Capture the cell that displays the provided text and extract its (X, Y) central coordinate. 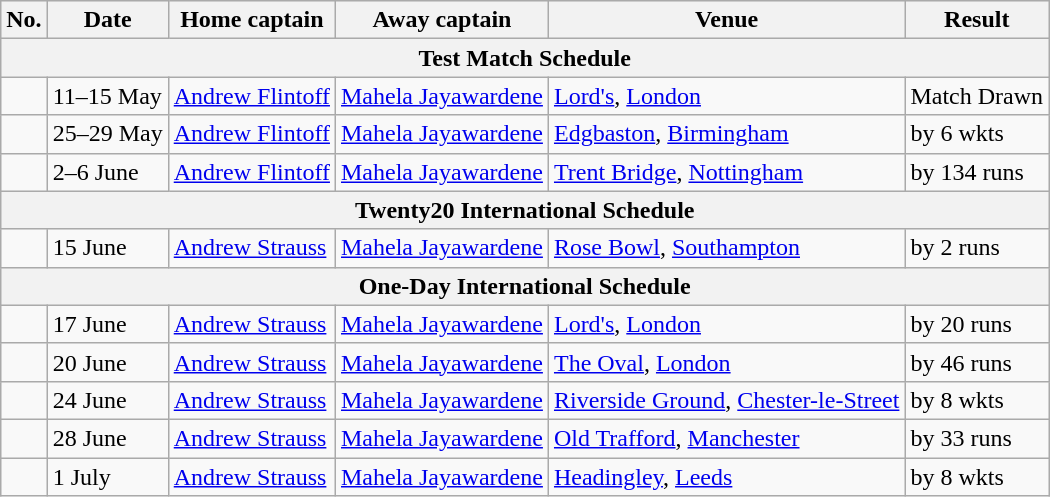
Away captain (442, 20)
15 June (108, 248)
28 June (108, 438)
20 June (108, 362)
by 33 runs (977, 438)
17 June (108, 324)
Home captain (252, 20)
Riverside Ground, Chester-le-Street (726, 400)
25–29 May (108, 134)
Match Drawn (977, 96)
The Oval, London (726, 362)
by 20 runs (977, 324)
2–6 June (108, 172)
No. (24, 20)
Edgbaston, Birmingham (726, 134)
by 134 runs (977, 172)
Test Match Schedule (525, 58)
1 July (108, 477)
Result (977, 20)
24 June (108, 400)
11–15 May (108, 96)
Venue (726, 20)
Trent Bridge, Nottingham (726, 172)
Headingley, Leeds (726, 477)
Old Trafford, Manchester (726, 438)
Rose Bowl, Southampton (726, 248)
Date (108, 20)
One-Day International Schedule (525, 286)
by 6 wkts (977, 134)
by 2 runs (977, 248)
by 46 runs (977, 362)
Twenty20 International Schedule (525, 210)
